Determine the (X, Y) coordinate at the center of the cell enclosing the given text.  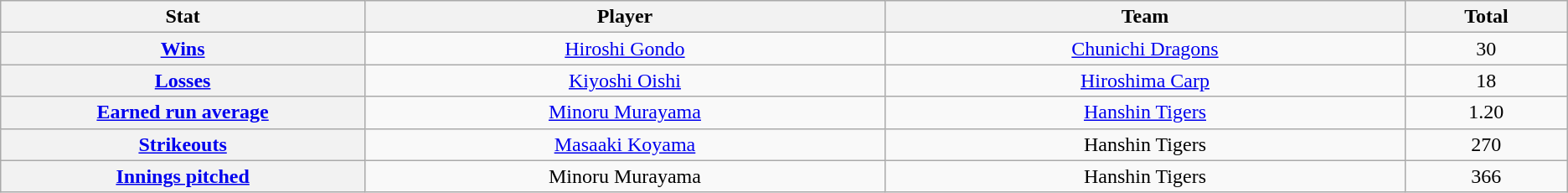
1.20 (1486, 112)
18 (1486, 81)
Kiyoshi Oishi (625, 81)
Player (625, 17)
Losses (183, 81)
366 (1486, 176)
Stat (183, 17)
Masaaki Koyama (625, 144)
Hiroshi Gondo (625, 49)
Hiroshima Carp (1144, 81)
Strikeouts (183, 144)
Wins (183, 49)
Total (1486, 17)
Innings pitched (183, 176)
270 (1486, 144)
Team (1144, 17)
Earned run average (183, 112)
30 (1486, 49)
Chunichi Dragons (1144, 49)
